Search for the cell housing the specified text and yield its (X, Y) center coordinate. 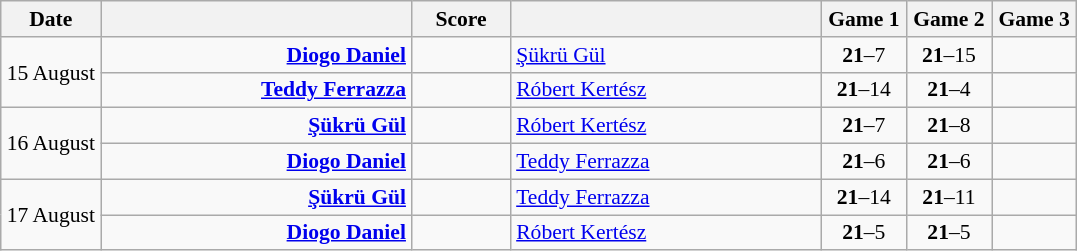
16 August (51, 144)
Score (461, 19)
21–4 (948, 90)
15 August (51, 72)
Date (51, 19)
17 August (51, 214)
21–15 (948, 55)
Game 2 (948, 19)
Game 1 (864, 19)
21–8 (948, 126)
Game 3 (1034, 19)
21–11 (948, 197)
